For the text-containing cell, return its midpoint in (X, Y) coordinate format. 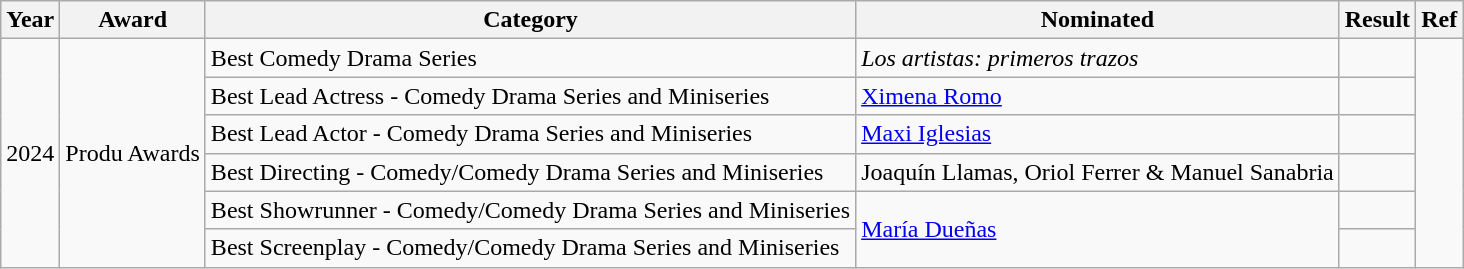
Best Showrunner - Comedy/Comedy Drama Series and Miniseries (530, 210)
Category (530, 20)
Best Directing - Comedy/Comedy Drama Series and Miniseries (530, 172)
Award (133, 20)
Ref (1440, 20)
Year (30, 20)
Best Screenplay - Comedy/Comedy Drama Series and Miniseries (530, 248)
Best Lead Actress - Comedy Drama Series and Miniseries (530, 96)
Joaquín Llamas, Oriol Ferrer & Manuel Sanabria (1098, 172)
Best Lead Actor - Comedy Drama Series and Miniseries (530, 134)
Maxi Iglesias (1098, 134)
Best Comedy Drama Series (530, 58)
Result (1377, 20)
Ximena Romo (1098, 96)
2024 (30, 153)
Nominated (1098, 20)
Produ Awards (133, 153)
María Dueñas (1098, 229)
Los artistas: primeros trazos (1098, 58)
